Search for the cell housing the specified text and yield its (x, y) center coordinate. 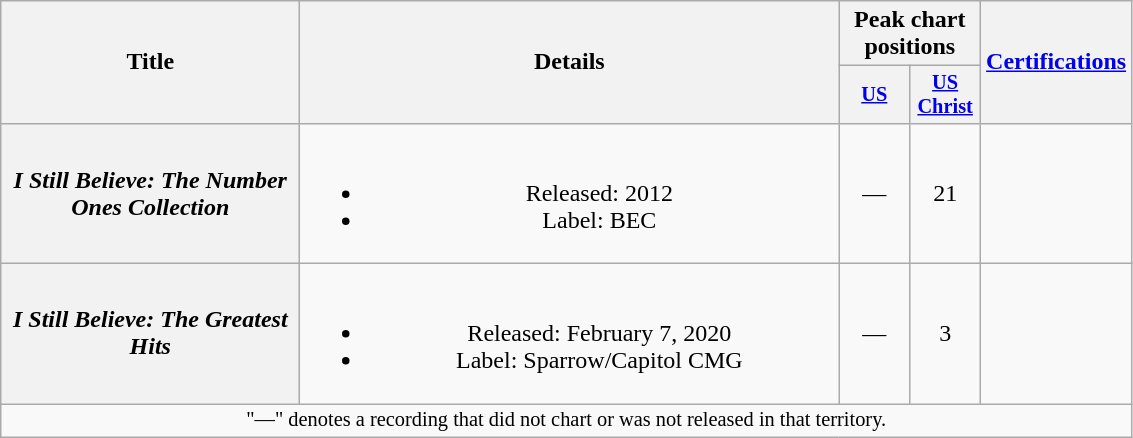
Certifications (1056, 62)
US (874, 95)
Peak chart positions (910, 34)
USChrist (946, 95)
"—" denotes a recording that did not chart or was not released in that territory. (566, 421)
21 (946, 193)
Released: 2012Label: BEC (570, 193)
Released: February 7, 2020Label: Sparrow/Capitol CMG (570, 334)
I Still Believe: The Number Ones Collection (150, 193)
Details (570, 62)
Title (150, 62)
I Still Believe: The Greatest Hits (150, 334)
3 (946, 334)
